For the text-containing cell, return its midpoint in [X, Y] coordinate format. 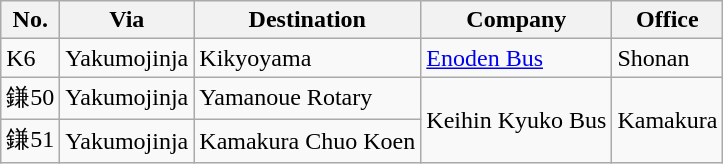
No. [30, 20]
Enoden Bus [516, 58]
K6 [30, 58]
Via [127, 20]
Company [516, 20]
Yamanoue Rotary [308, 98]
Kamakura Chuo Koen [308, 140]
Shonan [668, 58]
鎌51 [30, 140]
Destination [308, 20]
Kikyoyama [308, 58]
Office [668, 20]
鎌50 [30, 98]
Kamakura [668, 120]
Keihin Kyuko Bus [516, 120]
